Search for the cell housing the specified text and yield its [X, Y] center coordinate. 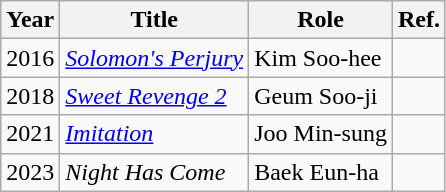
Kim Soo-hee [321, 58]
Night Has Come [154, 172]
Role [321, 20]
Solomon's Perjury [154, 58]
2016 [30, 58]
Imitation [154, 134]
Title [154, 20]
Geum Soo-ji [321, 96]
2023 [30, 172]
2018 [30, 96]
Baek Eun-ha [321, 172]
2021 [30, 134]
Year [30, 20]
Ref. [418, 20]
Joo Min-sung [321, 134]
Sweet Revenge 2 [154, 96]
